From the cell containing the given text, extract its center point as (X, Y) coordinate. 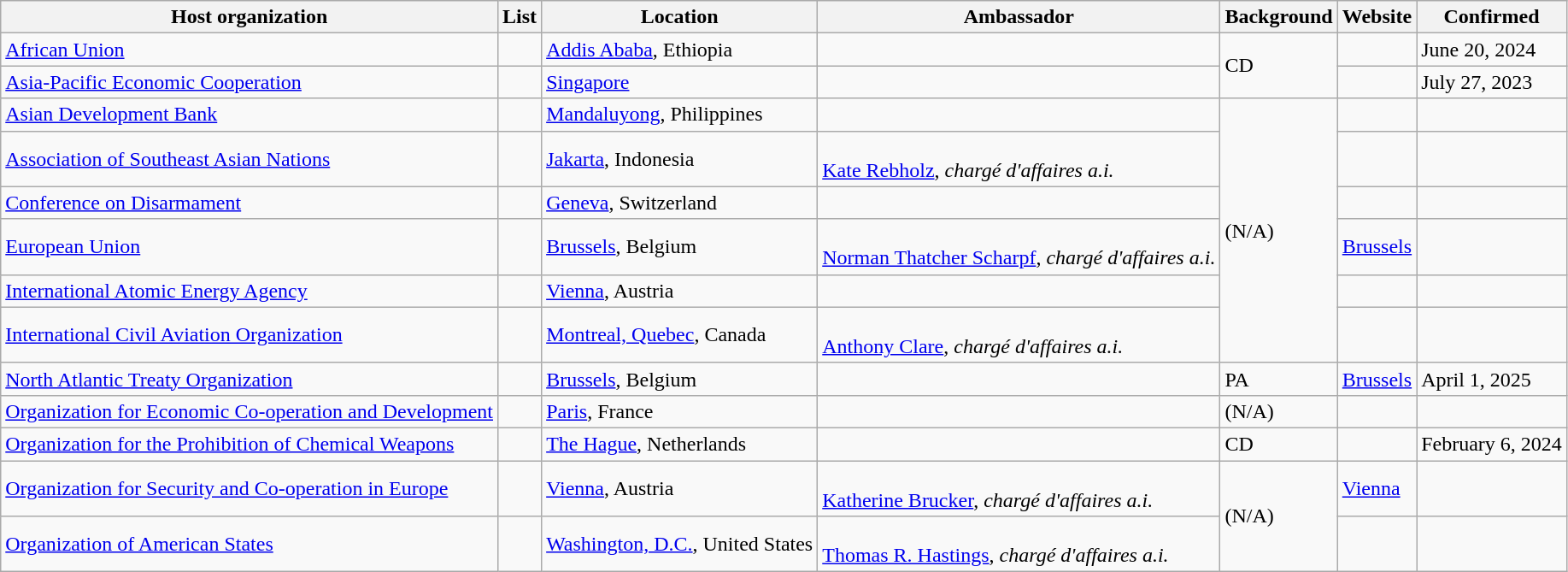
Vienna (1377, 487)
International Civil Aviation Organization (250, 335)
Asia-Pacific Economic Cooperation (250, 82)
PA (1278, 379)
Washington, D.C., United States (680, 544)
Geneva, Switzerland (680, 203)
Thomas R. Hastings, chargé d'affaires a.i. (1019, 544)
European Union (250, 246)
North Atlantic Treaty Organization (250, 379)
Paris, France (680, 411)
Kate Rebholz, chargé d'affaires a.i. (1019, 159)
Ambassador (1019, 17)
Background (1278, 17)
Organization for Economic Co-operation and Development (250, 411)
Addis Ababa, Ethiopia (680, 50)
June 20, 2024 (1492, 50)
International Atomic Energy Agency (250, 291)
African Union (250, 50)
List (520, 17)
Asian Development Bank (250, 115)
Conference on Disarmament (250, 203)
Singapore (680, 82)
Anthony Clare, chargé d'affaires a.i. (1019, 335)
Organization for the Prohibition of Chemical Weapons (250, 444)
Mandaluyong, Philippines (680, 115)
April 1, 2025 (1492, 379)
February 6, 2024 (1492, 444)
Association of Southeast Asian Nations (250, 159)
Norman Thatcher Scharpf, chargé d'affaires a.i. (1019, 246)
Organization for Security and Co-operation in Europe (250, 487)
The Hague, Netherlands (680, 444)
July 27, 2023 (1492, 82)
Katherine Brucker, chargé d'affaires a.i. (1019, 487)
Location (680, 17)
Organization of American States (250, 544)
Host organization (250, 17)
Jakarta, Indonesia (680, 159)
Website (1377, 17)
Confirmed (1492, 17)
Montreal, Quebec, Canada (680, 335)
